Pinpoint the cell where the given text exists, returning its (x, y) midpoint coordinate. 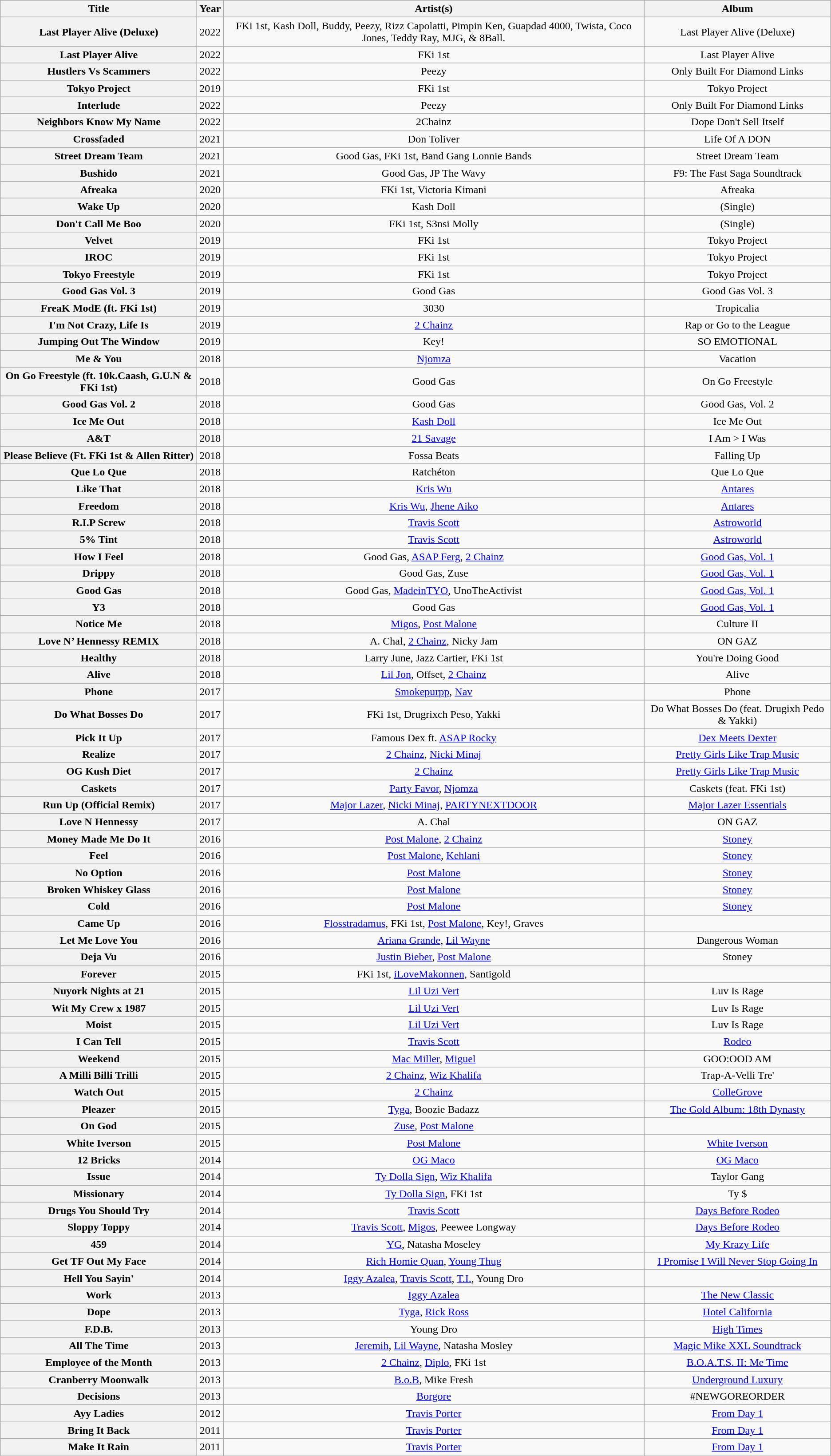
R.I.P Screw (99, 523)
Realize (99, 754)
FreaK ModE (ft. FKi 1st) (99, 308)
I Can Tell (99, 1041)
Make It Rain (99, 1447)
Kris Wu (434, 489)
Culture II (737, 624)
Justin Bieber, Post Malone (434, 957)
My Krazy Life (737, 1244)
Good Gas, FKi 1st, Band Gang Lonnie Bands (434, 156)
Dope Don't Sell Itself (737, 122)
2 Chainz, Nicki Minaj (434, 754)
Watch Out (99, 1092)
Bushido (99, 173)
On Go Freestyle (ft. 10k.Caash, G.U.N & FKi 1st) (99, 382)
Famous Dex ft. ASAP Rocky (434, 737)
Borgore (434, 1397)
High Times (737, 1329)
Deja Vu (99, 957)
On God (99, 1126)
FKi 1st, Victoria Kimani (434, 190)
Do What Bosses Do (99, 715)
Ayy Ladies (99, 1413)
GOO:OOD AM (737, 1059)
Notice Me (99, 624)
Fossa Beats (434, 455)
Healthy (99, 658)
Decisions (99, 1397)
F.D.B. (99, 1329)
Hustlers Vs Scammers (99, 71)
Dope (99, 1312)
Good Gas, Zuse (434, 574)
Tyga, Rick Ross (434, 1312)
Nuyork Nights at 21 (99, 991)
459 (99, 1244)
Caskets (feat. FKi 1st) (737, 788)
2Chainz (434, 122)
Good Gas, Vol. 2 (737, 404)
Get TF Out My Face (99, 1261)
Velvet (99, 241)
Smokepurpp, Nav (434, 692)
All The Time (99, 1346)
Tyga, Boozie Badazz (434, 1109)
I Promise I Will Never Stop Going In (737, 1261)
Party Favor, Njomza (434, 788)
Artist(s) (434, 9)
Good Gas, ASAP Ferg, 2 Chainz (434, 557)
Ty Dolla Sign, Wiz Khalifa (434, 1177)
3030 (434, 308)
Dex Meets Dexter (737, 737)
Love N Hennessy (99, 822)
Good Gas, MadeinTYO, UnoTheActivist (434, 590)
Don Toliver (434, 139)
I Am > I Was (737, 438)
Taylor Gang (737, 1177)
Rap or Go to the League (737, 325)
Hell You Sayin' (99, 1278)
Migos, Post Malone (434, 624)
IROC (99, 257)
Year (210, 9)
Do What Bosses Do (feat. Drugixh Pedo & Yakki) (737, 715)
Iggy Azalea, Travis Scott, T.I., Young Dro (434, 1278)
5% Tint (99, 540)
Major Lazer, Nicki Minaj, PARTYNEXTDOOR (434, 805)
Drippy (99, 574)
Neighbors Know My Name (99, 122)
Missionary (99, 1194)
FKi 1st, S3nsi Molly (434, 223)
Pleazer (99, 1109)
YG, Natasha Moseley (434, 1244)
Falling Up (737, 455)
Flosstradamus, FKi 1st, Post Malone, Key!, Graves (434, 923)
Kris Wu, Jhene Aiko (434, 506)
Zuse, Post Malone (434, 1126)
Ty $ (737, 1194)
Magic Mike XXL Soundtrack (737, 1346)
A. Chal, 2 Chainz, Nicky Jam (434, 641)
B.o.B, Mike Fresh (434, 1380)
Y3 (99, 607)
On Go Freestyle (737, 382)
Came Up (99, 923)
Title (99, 9)
Love N’ Hennessy REMIX (99, 641)
The Gold Album: 18th Dynasty (737, 1109)
Jumping Out The Window (99, 342)
FKi 1st, Kash Doll, Buddy, Peezy, Rizz Capolatti, Pimpin Ken, Guapdad 4000, Twista, Coco Jones, Teddy Ray, MJG, & 8Ball. (434, 32)
21 Savage (434, 438)
OG Kush Diet (99, 771)
Life Of A DON (737, 139)
Like That (99, 489)
Weekend (99, 1059)
Ty Dolla Sign, FKi 1st (434, 1194)
Njomza (434, 359)
Vacation (737, 359)
Freedom (99, 506)
Trap-A-Velli Tre' (737, 1076)
Good Gas Vol. 2 (99, 404)
Jeremih, Lil Wayne, Natasha Mosley (434, 1346)
Rodeo (737, 1041)
#NEWGOREORDER (737, 1397)
Sloppy Toppy (99, 1227)
Me & You (99, 359)
Tropicalia (737, 308)
You're Doing Good (737, 658)
Forever (99, 974)
Hotel California (737, 1312)
Wit My Crew x 1987 (99, 1008)
Post Malone, 2 Chainz (434, 839)
Rich Homie Quan, Young Thug (434, 1261)
Work (99, 1295)
B.O.A.T.S. II: Me Time (737, 1363)
2 Chainz, Wiz Khalifa (434, 1076)
Drugs You Should Try (99, 1211)
The New Classic (737, 1295)
FKi 1st, Drugrixch Peso, Yakki (434, 715)
Key! (434, 342)
A&T (99, 438)
FKi 1st, iLoveMakonnen, Santigold (434, 974)
SO EMOTIONAL (737, 342)
Caskets (99, 788)
Mac Miller, Miguel (434, 1059)
Crossfaded (99, 139)
Lil Jon, Offset, 2 Chainz (434, 675)
Don't Call Me Boo (99, 223)
Broken Whiskey Glass (99, 890)
Dangerous Woman (737, 940)
Major Lazer Essentials (737, 805)
Iggy Azalea (434, 1295)
Moist (99, 1025)
Underground Luxury (737, 1380)
A Milli Billi Trilli (99, 1076)
Run Up (Official Remix) (99, 805)
Tokyo Freestyle (99, 274)
F9: The Fast Saga Soundtrack (737, 173)
Good Gas, JP The Wavy (434, 173)
Post Malone, Kehlani (434, 856)
I'm Not Crazy, Life Is (99, 325)
Interlude (99, 105)
Wake Up (99, 206)
Issue (99, 1177)
Travis Scott, Migos, Peewee Longway (434, 1227)
Cranberry Moonwalk (99, 1380)
No Option (99, 873)
12 Bricks (99, 1160)
Ariana Grande, Lil Wayne (434, 940)
Ratchéton (434, 472)
Young Dro (434, 1329)
Larry June, Jazz Cartier, FKi 1st (434, 658)
2 Chainz, Diplo, FKi 1st (434, 1363)
Employee of the Month (99, 1363)
2012 (210, 1413)
Cold (99, 906)
Pick It Up (99, 737)
Money Made Me Do It (99, 839)
Feel (99, 856)
Album (737, 9)
A. Chal (434, 822)
ColleGrove (737, 1092)
Please Believe (Ft. FKi 1st & Allen Ritter) (99, 455)
Bring It Back (99, 1430)
Let Me Love You (99, 940)
How I Feel (99, 557)
